Pinpoint the cell where the given text exists, returning its (x, y) midpoint coordinate. 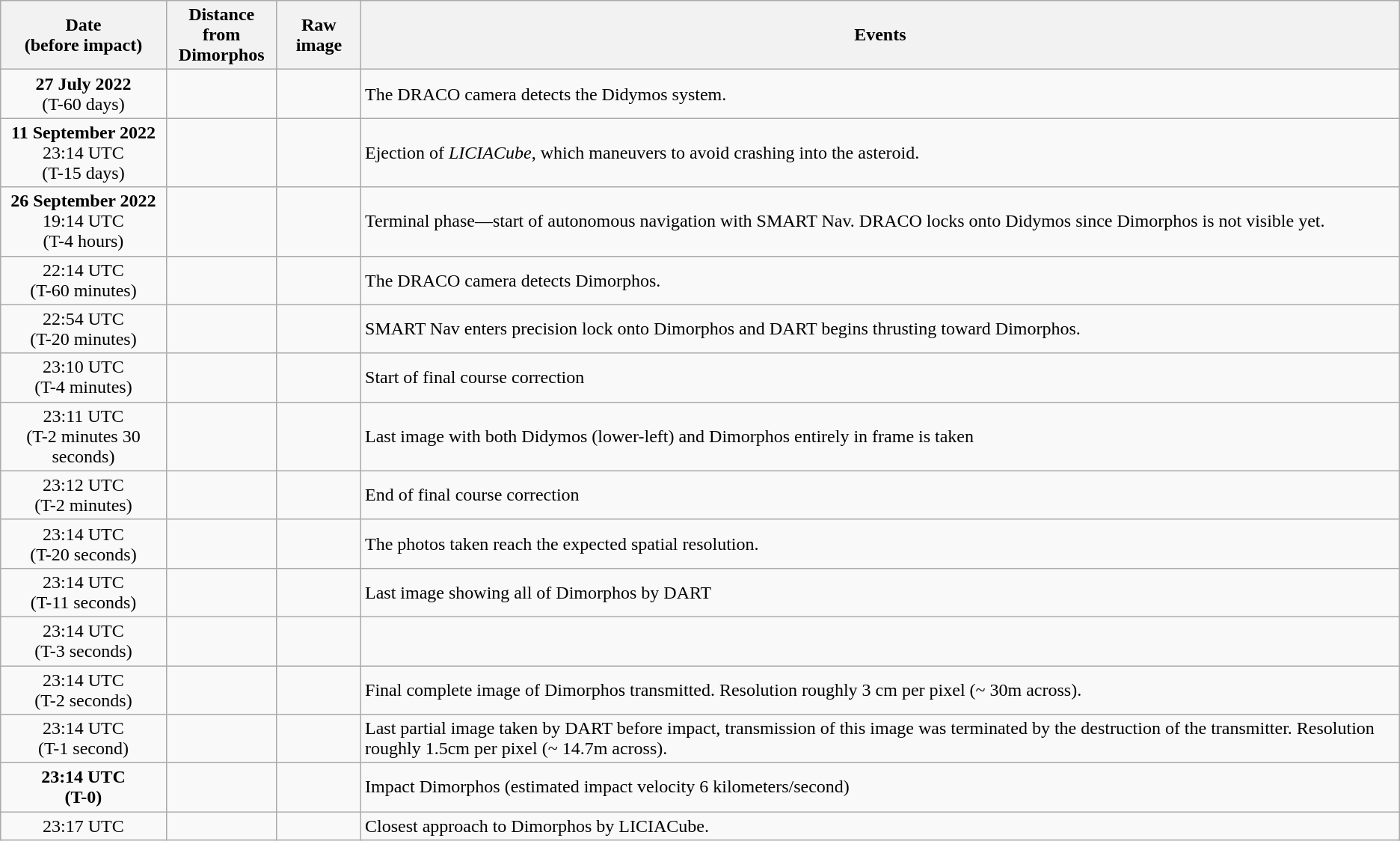
26 September 202219:14 UTC(T-4 hours) (84, 221)
Closest approach to Dimorphos by LICIACube. (881, 826)
22:54 UTC(T-20 minutes) (84, 329)
Start of final course correction (881, 377)
23:10 UTC(T-4 minutes) (84, 377)
23:17 UTC (84, 826)
Date(before impact) (84, 35)
Impact Dimorphos (estimated impact velocity 6 kilometers/second) (881, 787)
23:14 UTC(T-2 seconds) (84, 690)
23:11 UTC(T-2 minutes 30 seconds) (84, 436)
23:14 UTC(T-3 seconds) (84, 640)
11 September 202223:14 UTC(T-15 days) (84, 153)
23:14 UTC(T-20 seconds) (84, 543)
23:12 UTC(T-2 minutes) (84, 495)
Events (881, 35)
Distance fromDimorphos (221, 35)
Raw image (319, 35)
27 July 2022(T-60 days) (84, 94)
The DRACO camera detects the Didymos system. (881, 94)
Terminal phase—start of autonomous navigation with SMART Nav. DRACO locks onto Didymos since Dimorphos is not visible yet. (881, 221)
SMART Nav enters precision lock onto Dimorphos and DART begins thrusting toward Dimorphos. (881, 329)
End of final course correction (881, 495)
23:14 UTC(T-11 seconds) (84, 593)
Last image showing all of Dimorphos by DART (881, 593)
Final complete image of Dimorphos transmitted. Resolution roughly 3 cm per pixel (~ 30m across). (881, 690)
The photos taken reach the expected spatial resolution. (881, 543)
Last image with both Didymos (lower-left) and Dimorphos entirely in frame is taken (881, 436)
22:14 UTC(T-60 minutes) (84, 280)
23:14 UTC(T-0) (84, 787)
The DRACO camera detects Dimorphos. (881, 280)
23:14 UTC(T-1 second) (84, 739)
Ejection of LICIACube, which maneuvers to avoid crashing into the asteroid. (881, 153)
